Determine the [X, Y] coordinate at the center of the cell enclosing the given text.  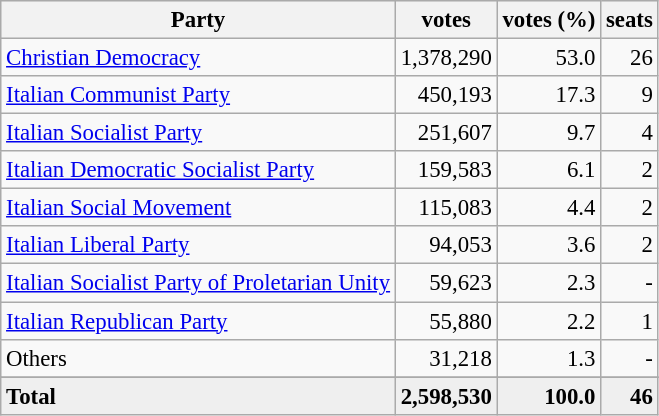
1,378,290 [446, 58]
Italian Democratic Socialist Party [198, 170]
Italian Socialist Party [198, 133]
31,218 [446, 358]
2.2 [549, 321]
4.4 [549, 208]
1 [630, 321]
46 [630, 396]
seats [630, 20]
Italian Liberal Party [198, 245]
votes [446, 20]
115,083 [446, 208]
Total [198, 396]
1.3 [549, 358]
4 [630, 133]
55,880 [446, 321]
159,583 [446, 170]
Italian Communist Party [198, 95]
100.0 [549, 396]
Christian Democracy [198, 58]
votes (%) [549, 20]
2.3 [549, 283]
Italian Republican Party [198, 321]
251,607 [446, 133]
59,623 [446, 283]
Italian Socialist Party of Proletarian Unity [198, 283]
6.1 [549, 170]
26 [630, 58]
Party [198, 20]
9.7 [549, 133]
17.3 [549, 95]
2,598,530 [446, 396]
94,053 [446, 245]
3.6 [549, 245]
Italian Social Movement [198, 208]
Others [198, 358]
450,193 [446, 95]
9 [630, 95]
53.0 [549, 58]
